Locate the cell with the specified text and output its (x, y) center coordinate. 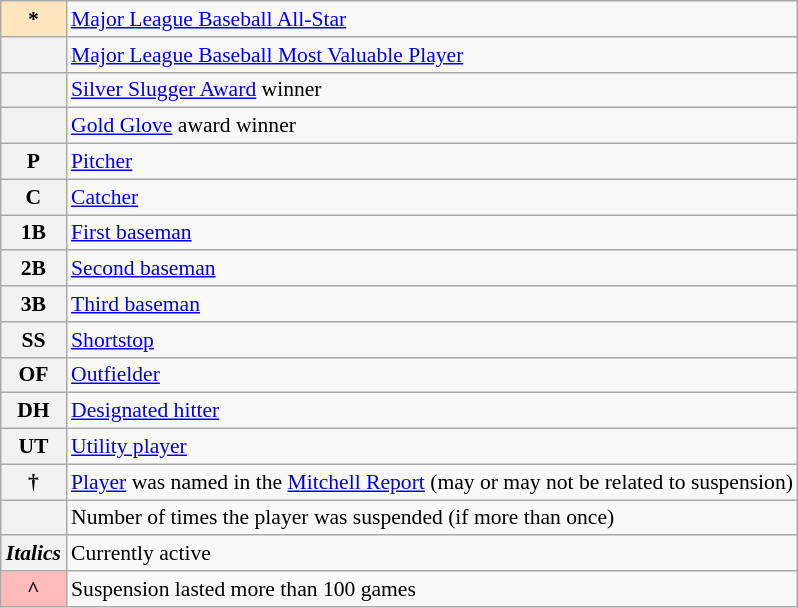
OF (34, 375)
^ (34, 589)
Silver Slugger Award winner (432, 90)
Currently active (432, 554)
† (34, 482)
Shortstop (432, 340)
* (34, 19)
P (34, 162)
Second baseman (432, 269)
C (34, 197)
DH (34, 411)
Outfielder (432, 375)
First baseman (432, 233)
Major League Baseball All-Star (432, 19)
Gold Glove award winner (432, 126)
2B (34, 269)
1B (34, 233)
Designated hitter (432, 411)
Number of times the player was suspended (if more than once) (432, 518)
Third baseman (432, 304)
UT (34, 447)
Pitcher (432, 162)
Player was named in the Mitchell Report (may or may not be related to suspension) (432, 482)
Major League Baseball Most Valuable Player (432, 55)
3B (34, 304)
Catcher (432, 197)
Suspension lasted more than 100 games (432, 589)
SS (34, 340)
Italics (34, 554)
Utility player (432, 447)
